Scan for the cell matching the given text and deliver its (X, Y) coordinate at center. 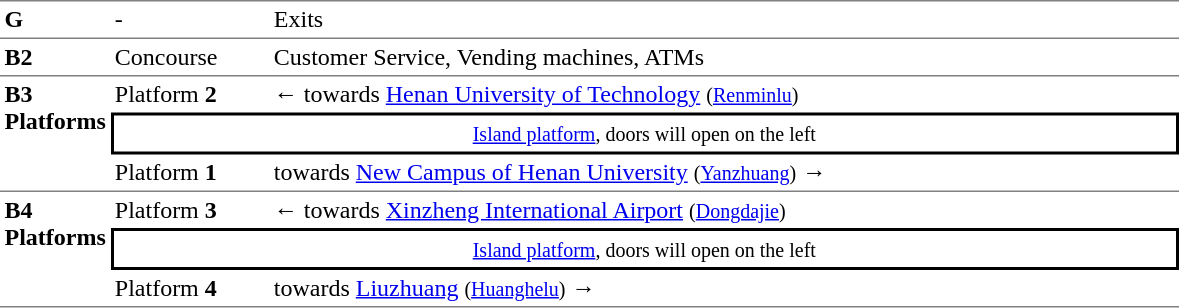
G (55, 19)
B2 (55, 58)
B4Platforms (55, 250)
Platform 4 (190, 289)
towards New Campus of Henan University (Yanzhuang) → (724, 173)
towards Liuzhuang (Huanghelu) → (724, 289)
B3Platforms (55, 134)
Exits (724, 19)
Platform 3 (190, 210)
- (190, 19)
Customer Service, Vending machines, ATMs (724, 58)
Concourse (190, 58)
Platform 2 (190, 94)
Platform 1 (190, 173)
← towards Henan University of Technology (Renminlu) (724, 94)
← towards Xinzheng International Airport (Dongdajie) (724, 210)
